Output the (X, Y) coordinate of the center of the cell containing the given text.  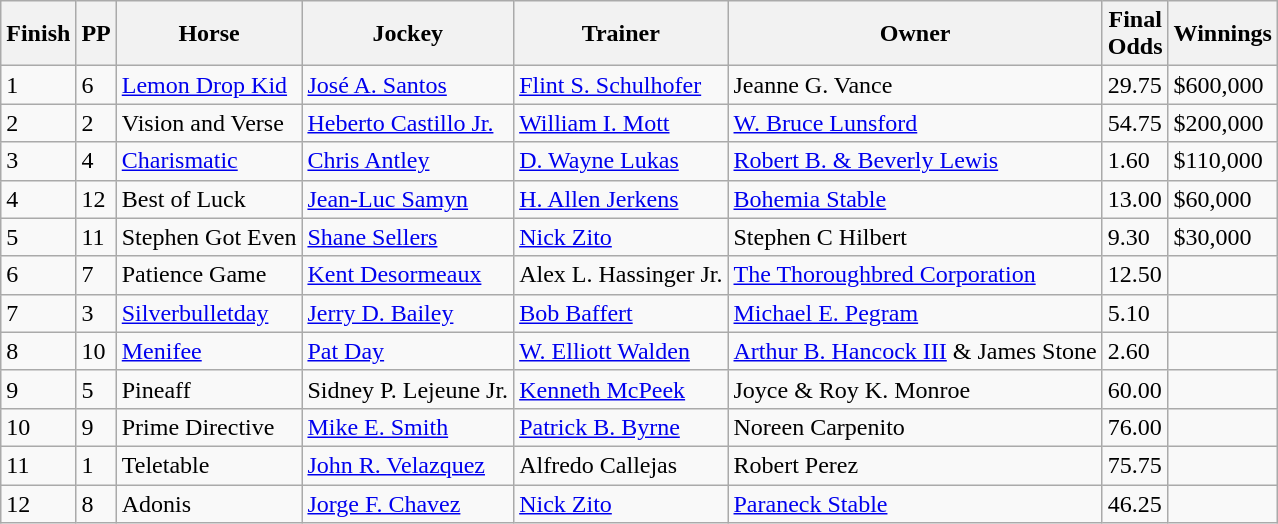
$60,000 (1222, 199)
Jorge F. Chavez (408, 503)
Jockey (408, 34)
Stephen Got Even (209, 237)
$30,000 (1222, 237)
Horse (209, 34)
José A. Santos (408, 85)
Jerry D. Bailey (408, 313)
Teletable (209, 465)
2.60 (1135, 351)
Robert Perez (915, 465)
Paraneck Stable (915, 503)
$110,000 (1222, 161)
76.00 (1135, 427)
Charismatic (209, 161)
The Thoroughbred Corporation (915, 275)
Alfredo Callejas (621, 465)
Vision and Verse (209, 123)
Noreen Carpenito (915, 427)
$600,000 (1222, 85)
Jean-Luc Samyn (408, 199)
Adonis (209, 503)
Jeanne G. Vance (915, 85)
Lemon Drop Kid (209, 85)
29.75 (1135, 85)
Patience Game (209, 275)
Alex L. Hassinger Jr. (621, 275)
Pat Day (408, 351)
75.75 (1135, 465)
Kenneth McPeek (621, 389)
60.00 (1135, 389)
Michael E. Pegram (915, 313)
Arthur B. Hancock III & James Stone (915, 351)
9.30 (1135, 237)
Joyce & Roy K. Monroe (915, 389)
Prime Directive (209, 427)
Winnings (1222, 34)
W. Elliott Walden (621, 351)
Stephen C Hilbert (915, 237)
Owner (915, 34)
12.50 (1135, 275)
Chris Antley (408, 161)
13.00 (1135, 199)
Bob Baffert (621, 313)
PP (96, 34)
Pineaff (209, 389)
Heberto Castillo Jr. (408, 123)
5.10 (1135, 313)
W. Bruce Lunsford (915, 123)
Patrick B. Byrne (621, 427)
46.25 (1135, 503)
Shane Sellers (408, 237)
Finish (38, 34)
Trainer (621, 34)
Robert B. & Beverly Lewis (915, 161)
Final Odds (1135, 34)
Flint S. Schulhofer (621, 85)
Sidney P. Lejeune Jr. (408, 389)
Best of Luck (209, 199)
H. Allen Jerkens (621, 199)
William I. Mott (621, 123)
$200,000 (1222, 123)
D. Wayne Lukas (621, 161)
1.60 (1135, 161)
Menifee (209, 351)
John R. Velazquez (408, 465)
54.75 (1135, 123)
Kent Desormeaux (408, 275)
Mike E. Smith (408, 427)
Bohemia Stable (915, 199)
Silverbulletday (209, 313)
